For the text-containing cell, return its midpoint in [X, Y] coordinate format. 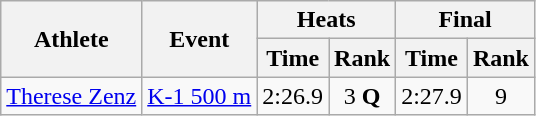
2:27.9 [432, 96]
Athlete [72, 39]
3 Q [362, 96]
Therese Zenz [72, 96]
Event [200, 39]
Heats [326, 20]
K-1 500 m [200, 96]
9 [500, 96]
2:26.9 [293, 96]
Final [466, 20]
